Find where the given text appears and provide that cell's center as [x, y] coordinate. 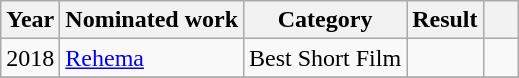
Rehema [152, 58]
2018 [30, 58]
Category [326, 20]
Result [445, 20]
Nominated work [152, 20]
Best Short Film [326, 58]
Year [30, 20]
